Search for the cell housing the specified text and yield its (X, Y) center coordinate. 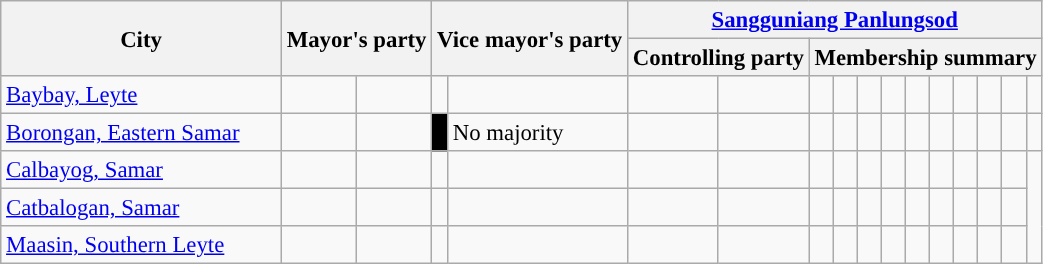
Mayor's party (356, 38)
Membership summary (926, 58)
Sangguniang Panlungsod (835, 20)
Calbayog, Samar (142, 170)
Controlling party (719, 58)
Maasin, Southern Leyte (142, 245)
City (142, 38)
Borongan, Eastern Samar (142, 133)
Vice mayor's party (530, 38)
No majority (537, 133)
Baybay, Leyte (142, 95)
Catbalogan, Samar (142, 208)
